Locate the cell with the specified text and output its (X, Y) center coordinate. 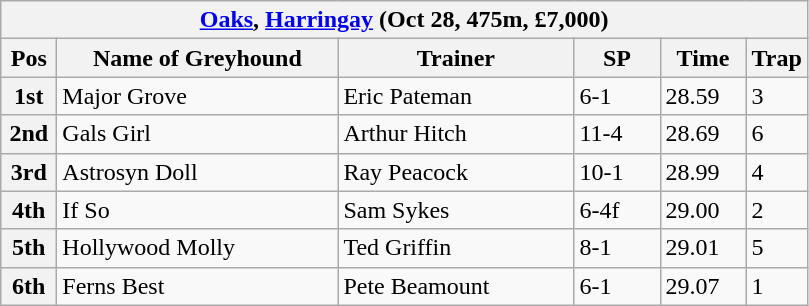
Ted Griffin (456, 248)
2nd (29, 134)
29.01 (703, 248)
Arthur Hitch (456, 134)
11-4 (617, 134)
Pos (29, 58)
29.07 (703, 286)
Trainer (456, 58)
Sam Sykes (456, 210)
3 (776, 96)
Eric Pateman (456, 96)
6 (776, 134)
4 (776, 172)
6-4f (617, 210)
Hollywood Molly (198, 248)
6th (29, 286)
3rd (29, 172)
Astrosyn Doll (198, 172)
4th (29, 210)
Ray Peacock (456, 172)
Pete Beamount (456, 286)
Oaks, Harringay (Oct 28, 475m, £7,000) (404, 20)
Gals Girl (198, 134)
10-1 (617, 172)
If So (198, 210)
Trap (776, 58)
1st (29, 96)
5th (29, 248)
28.59 (703, 96)
8-1 (617, 248)
Name of Greyhound (198, 58)
29.00 (703, 210)
28.99 (703, 172)
2 (776, 210)
Ferns Best (198, 286)
Major Grove (198, 96)
5 (776, 248)
SP (617, 58)
28.69 (703, 134)
Time (703, 58)
1 (776, 286)
